Return [X, Y] of the center of cell containing provided text 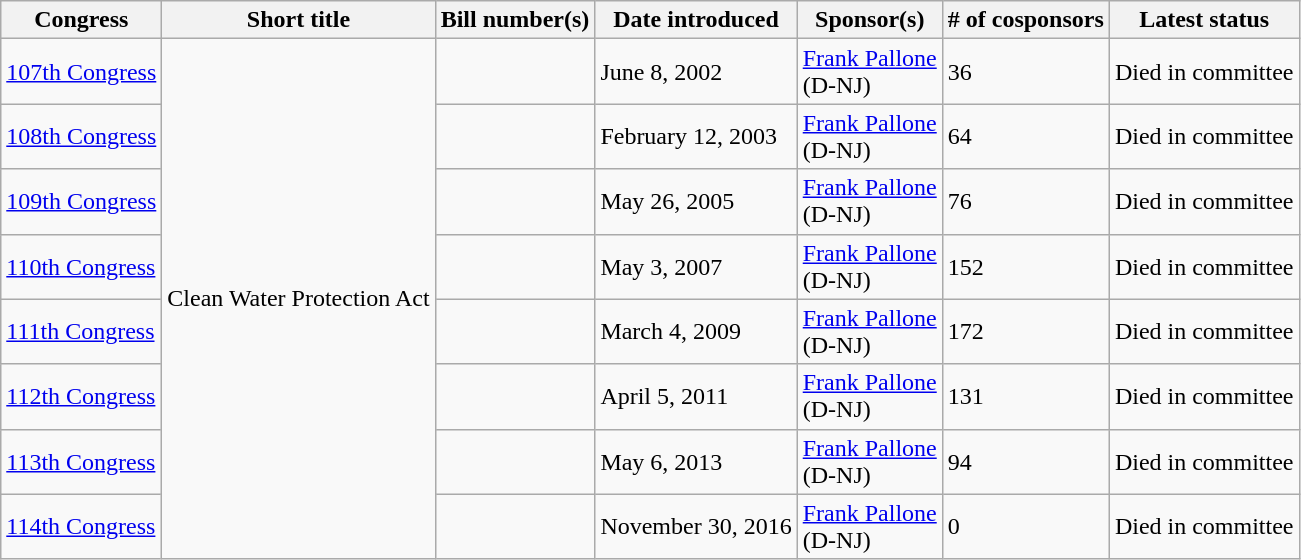
108th Congress [82, 136]
April 5, 2011 [696, 396]
Sponsor(s) [870, 20]
November 30, 2016 [696, 526]
76 [1026, 202]
February 12, 2003 [696, 136]
113th Congress [82, 462]
Latest status [1204, 20]
Date introduced [696, 20]
March 4, 2009 [696, 332]
109th Congress [82, 202]
172 [1026, 332]
June 8, 2002 [696, 72]
112th Congress [82, 396]
May 26, 2005 [696, 202]
May 6, 2013 [696, 462]
114th Congress [82, 526]
# of cosponsors [1026, 20]
110th Congress [82, 266]
94 [1026, 462]
May 3, 2007 [696, 266]
Congress [82, 20]
36 [1026, 72]
107th Congress [82, 72]
Clean Water Protection Act [298, 299]
131 [1026, 396]
111th Congress [82, 332]
152 [1026, 266]
64 [1026, 136]
Bill number(s) [515, 20]
Short title [298, 20]
0 [1026, 526]
